Identify which cell holds the provided text, then report its [X, Y] central coordinate. 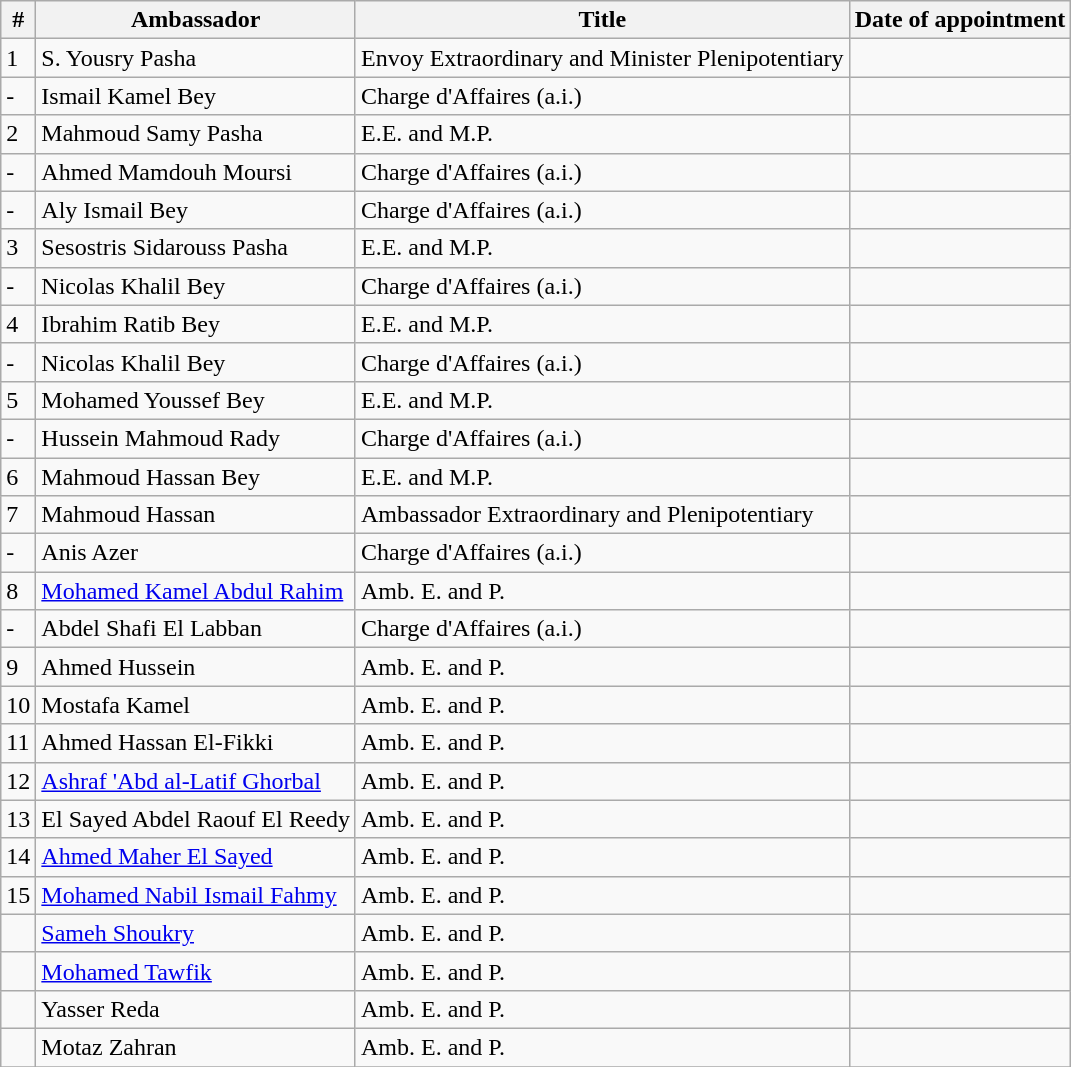
Ahmed Mamdouh Moursi [196, 172]
Ambassador Extraordinary and Plenipotentiary [602, 515]
13 [18, 819]
Mahmoud Hassan [196, 515]
2 [18, 134]
Anis Azer [196, 553]
Title [602, 20]
9 [18, 667]
Mahmoud Hassan Bey [196, 477]
Hussein Mahmoud Rady [196, 438]
Sameh Shoukry [196, 933]
S. Yousry Pasha [196, 58]
Mohamed Youssef Bey [196, 400]
Mahmoud Samy Pasha [196, 134]
Ahmed Hassan El-Fikki [196, 743]
15 [18, 895]
3 [18, 248]
7 [18, 515]
Ibrahim Ratib Bey [196, 324]
11 [18, 743]
El Sayed Abdel Raouf El Reedy [196, 819]
# [18, 20]
8 [18, 591]
Motaz Zahran [196, 1047]
Envoy Extraordinary and Minister Plenipotentiary [602, 58]
Yasser Reda [196, 1009]
Abdel Shafi El Labban [196, 629]
10 [18, 705]
14 [18, 857]
12 [18, 781]
1 [18, 58]
Ahmed Hussein [196, 667]
6 [18, 477]
4 [18, 324]
Sesostris Sidarouss Pasha [196, 248]
Ashraf 'Abd al-Latif Ghorbal [196, 781]
Ismail Kamel Bey [196, 96]
Ahmed Maher El Sayed [196, 857]
5 [18, 400]
Mohamed Tawfik [196, 971]
Ambassador [196, 20]
Date of appointment [960, 20]
Aly Ismail Bey [196, 210]
Mohamed Kamel Abdul Rahim [196, 591]
Mohamed Nabil Ismail Fahmy [196, 895]
Mostafa Kamel [196, 705]
